Extract the (X, Y) coordinate from the center of the cell holding the provided text.  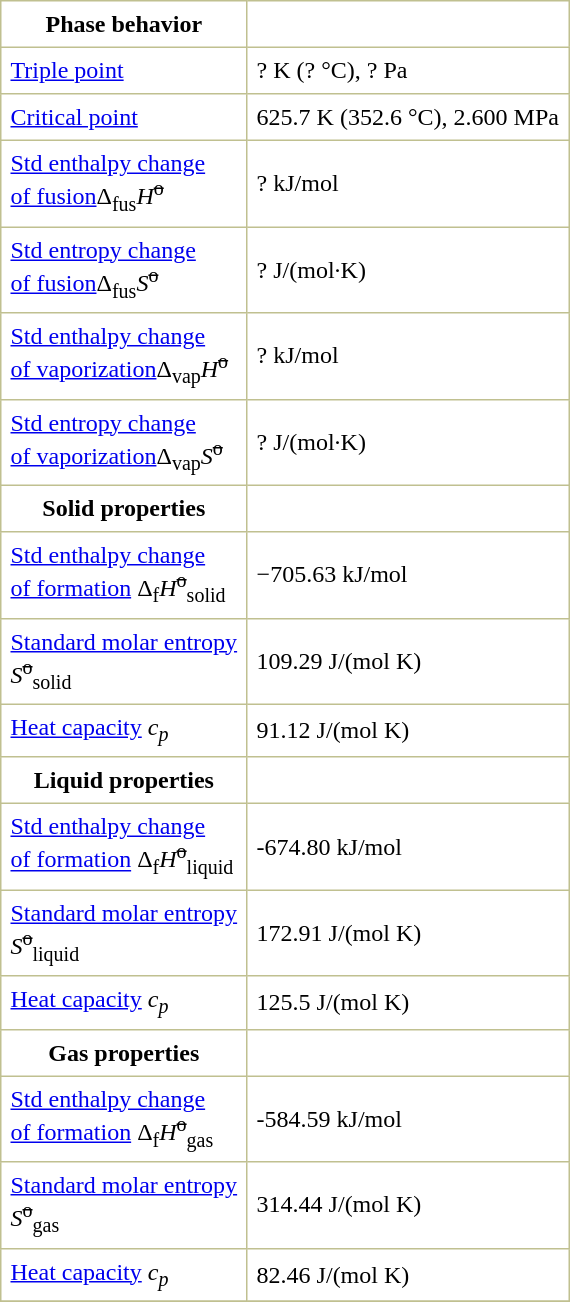
Triple point (124, 70)
Std entropy changeof fusionΔfusSo (124, 270)
-584.59 kJ/mol (408, 1119)
Std enthalpy changeof formation ΔfHoliquid (124, 847)
625.7 K (352.6 °C), 2.600 MPa (408, 117)
−705.63 kJ/mol (408, 575)
Std entropy changeof vaporizationΔvapSo (124, 442)
82.46 J/(mol K) (408, 1274)
109.29 J/(mol K) (408, 661)
Std enthalpy changeof formation ΔfHogas (124, 1119)
Std enthalpy changeof fusionΔfusHo (124, 183)
-674.80 kJ/mol (408, 847)
91.12 J/(mol K) (408, 730)
Solid properties (124, 508)
314.44 J/(mol K) (408, 1205)
? K (? °C), ? Pa (408, 70)
Standard molar entropySosolid (124, 661)
Std enthalpy changeof vaporizationΔvapHo (124, 356)
172.91 J/(mol K) (408, 933)
Liquid properties (124, 780)
Phase behavior (124, 24)
Std enthalpy changeof formation ΔfHosolid (124, 575)
Gas properties (124, 1052)
Standard molar entropySoliquid (124, 933)
125.5 J/(mol K) (408, 1002)
Standard molar entropySogas (124, 1205)
Critical point (124, 117)
